Extract the [x, y] coordinate from the center of the cell holding the provided text.  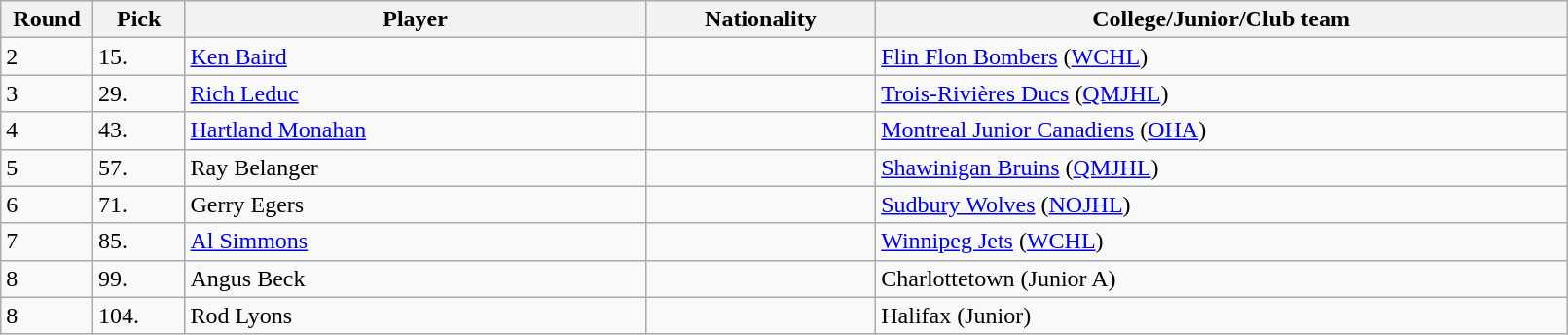
3 [47, 93]
Sudbury Wolves (NOJHL) [1222, 205]
57. [138, 167]
Round [47, 19]
71. [138, 205]
Nationality [761, 19]
Ken Baird [415, 56]
104. [138, 316]
Rod Lyons [415, 316]
Ray Belanger [415, 167]
Gerry Egers [415, 205]
85. [138, 242]
Hartland Monahan [415, 130]
29. [138, 93]
2 [47, 56]
Halifax (Junior) [1222, 316]
Player [415, 19]
Montreal Junior Canadiens (OHA) [1222, 130]
Al Simmons [415, 242]
Trois-Rivières Ducs (QMJHL) [1222, 93]
Winnipeg Jets (WCHL) [1222, 242]
15. [138, 56]
College/Junior/Club team [1222, 19]
Pick [138, 19]
7 [47, 242]
5 [47, 167]
99. [138, 279]
4 [47, 130]
Flin Flon Bombers (WCHL) [1222, 56]
Rich Leduc [415, 93]
Charlottetown (Junior A) [1222, 279]
43. [138, 130]
Shawinigan Bruins (QMJHL) [1222, 167]
Angus Beck [415, 279]
6 [47, 205]
